Find where the given text appears and provide that cell's center as (x, y) coordinate. 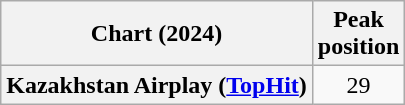
29 (358, 85)
Peakposition (358, 34)
Kazakhstan Airplay (TopHit) (157, 85)
Chart (2024) (157, 34)
